Output the [x, y] coordinate of the center of the cell containing the given text.  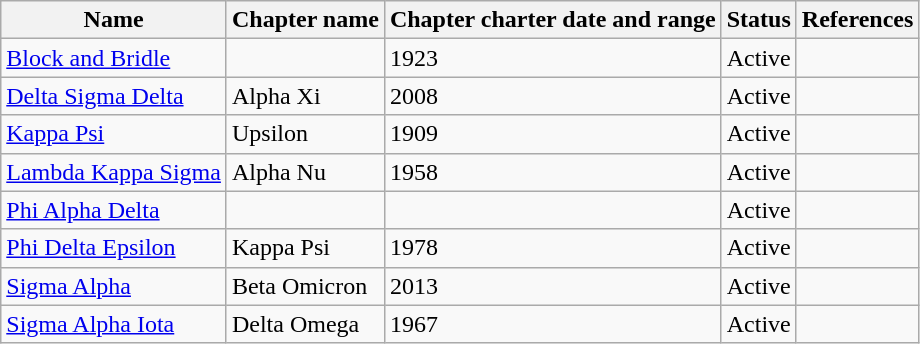
1958 [552, 172]
1978 [552, 248]
Sigma Alpha Iota [114, 324]
References [858, 20]
1909 [552, 134]
2013 [552, 286]
1967 [552, 324]
Block and Bridle [114, 58]
Alpha Xi [305, 96]
Delta Omega [305, 324]
Delta Sigma Delta [114, 96]
Chapter charter date and range [552, 20]
1923 [552, 58]
2008 [552, 96]
Lambda Kappa Sigma [114, 172]
Phi Delta Epsilon [114, 248]
Sigma Alpha [114, 286]
Phi Alpha Delta [114, 210]
Status [758, 20]
Beta Omicron [305, 286]
Chapter name [305, 20]
Name [114, 20]
Alpha Nu [305, 172]
Upsilon [305, 134]
